Search for the cell housing the specified text and yield its [x, y] center coordinate. 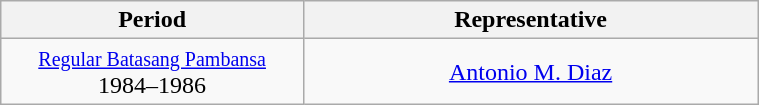
Regular Batasang Pambansa1984–1986 [152, 72]
Period [152, 20]
Representative [530, 20]
Antonio M. Diaz [530, 72]
